Search for the cell housing the specified text and yield its [x, y] center coordinate. 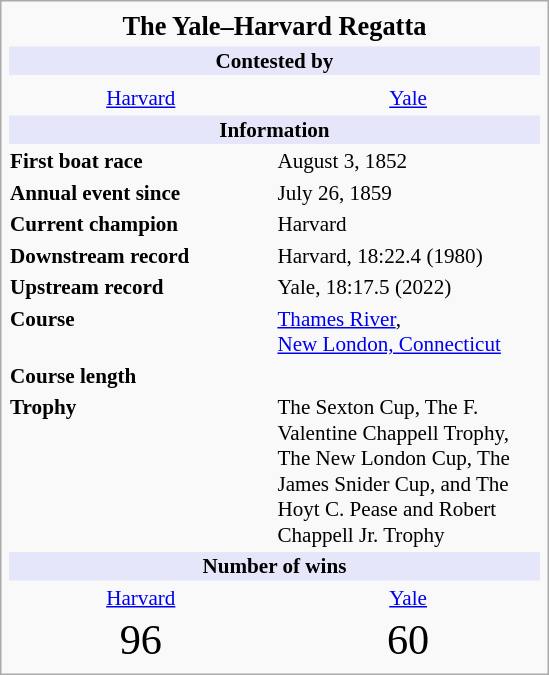
Upstream record [141, 287]
Yale, 18:17.5 (2022) [408, 287]
Annual event since [141, 192]
Downstream record [141, 255]
60 [408, 640]
The Sexton Cup, The F. Valentine Chappell Trophy, The New London Cup, The James Snider Cup, and The Hoyt C. Pease and Robert Chappell Jr. Trophy [408, 471]
Current champion [141, 224]
Harvard, 18:22.4 (1980) [408, 255]
Course length [141, 375]
Number of wins [275, 566]
96 [141, 640]
Course [141, 331]
Thames River, New London, Connecticut [408, 331]
Trophy [141, 471]
Information [275, 129]
July 26, 1859 [408, 192]
August 3, 1852 [408, 161]
Contested by [275, 60]
The Yale–Harvard Regatta [275, 26]
First boat race [141, 161]
